Determine the (x, y) coordinate at the center of the cell enclosing the given text.  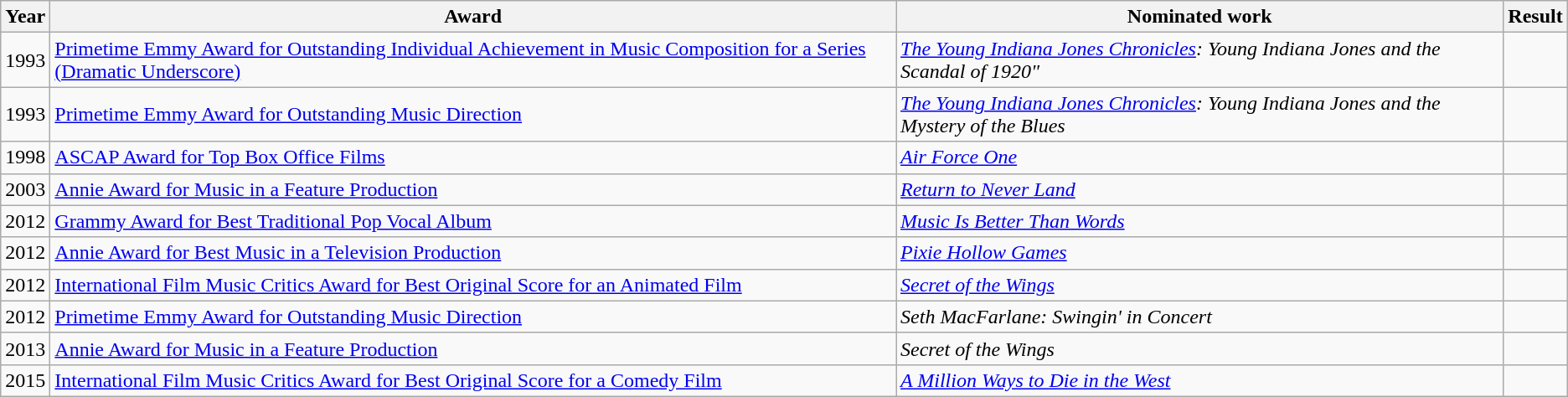
Award (473, 17)
Air Force One (1199, 157)
The Young Indiana Jones Chronicles: Young Indiana Jones and the Scandal of 1920" (1199, 60)
Pixie Hollow Games (1199, 253)
Grammy Award for Best Traditional Pop Vocal Album (473, 221)
Result (1535, 17)
International Film Music Critics Award for Best Original Score for an Animated Film (473, 285)
Nominated work (1199, 17)
Primetime Emmy Award for Outstanding Individual Achievement in Music Composition for a Series (Dramatic Underscore) (473, 60)
International Film Music Critics Award for Best Original Score for a Comedy Film (473, 380)
ASCAP Award for Top Box Office Films (473, 157)
The Young Indiana Jones Chronicles: Young Indiana Jones and the Mystery of the Blues (1199, 114)
Year (25, 17)
Music Is Better Than Words (1199, 221)
A Million Ways to Die in the West (1199, 380)
2013 (25, 348)
2003 (25, 189)
Return to Never Land (1199, 189)
Seth MacFarlane: Swingin' in Concert (1199, 317)
2015 (25, 380)
1998 (25, 157)
Annie Award for Best Music in a Television Production (473, 253)
